Pinpoint the cell where the given text exists, returning its [x, y] midpoint coordinate. 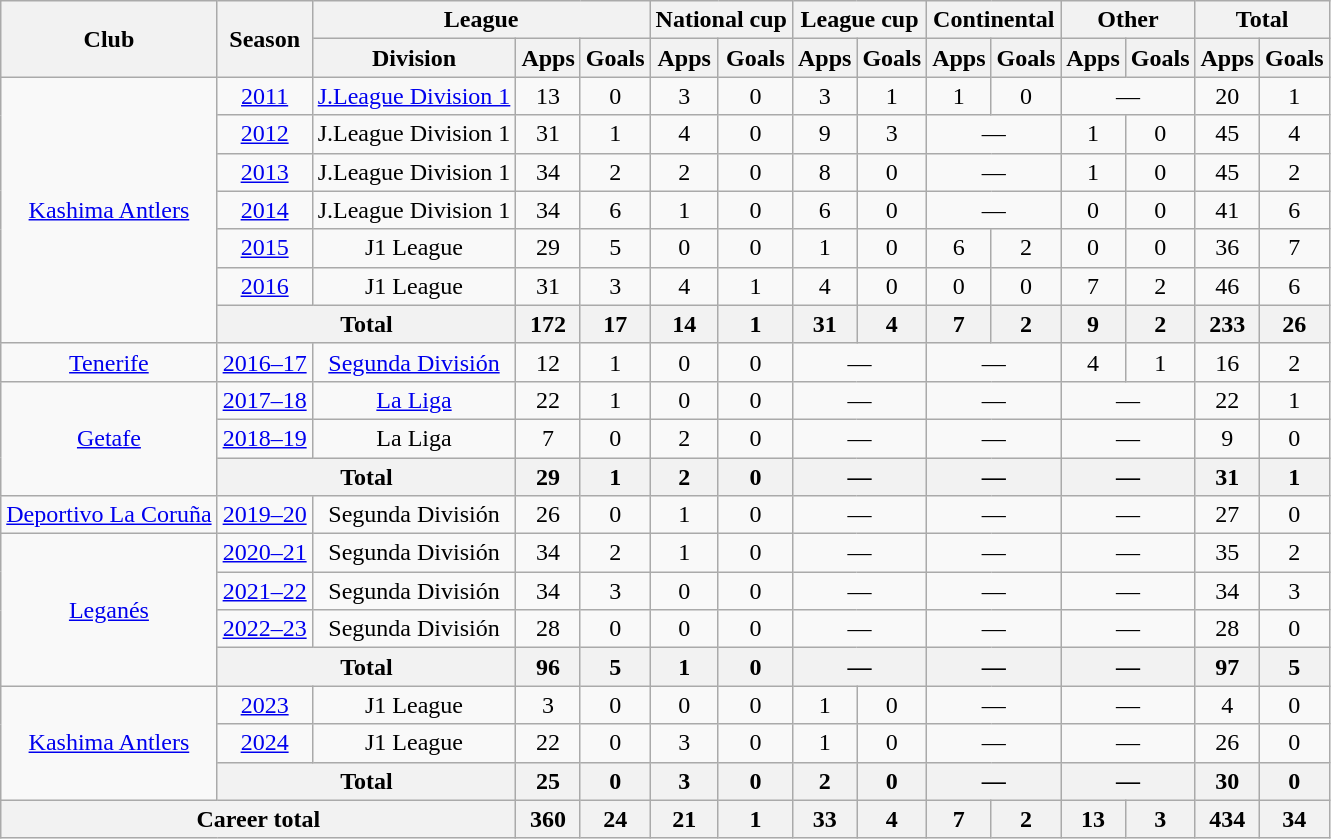
41 [1227, 210]
2019–20 [264, 515]
Club [109, 39]
2024 [264, 743]
Division [414, 58]
27 [1227, 515]
2021–22 [264, 591]
2022–23 [264, 629]
2014 [264, 210]
2016 [264, 286]
97 [1227, 667]
Leganés [109, 610]
33 [824, 819]
2011 [264, 96]
172 [548, 324]
46 [1227, 286]
Season [264, 39]
14 [684, 324]
2016–17 [264, 362]
8 [824, 172]
Career total [258, 819]
Other [1128, 20]
2015 [264, 248]
360 [548, 819]
36 [1227, 248]
35 [1227, 553]
24 [615, 819]
25 [548, 781]
20 [1227, 96]
2018–19 [264, 438]
12 [548, 362]
96 [548, 667]
Continental [994, 20]
2013 [264, 172]
233 [1227, 324]
21 [684, 819]
30 [1227, 781]
16 [1227, 362]
434 [1227, 819]
League [481, 20]
Getafe [109, 438]
2023 [264, 705]
2017–18 [264, 400]
17 [615, 324]
2020–21 [264, 553]
League cup [859, 20]
2012 [264, 134]
National cup [721, 20]
Deportivo La Coruña [109, 515]
Tenerife [109, 362]
